Provide the [X, Y] coordinate of the cell's center where the given text is located.  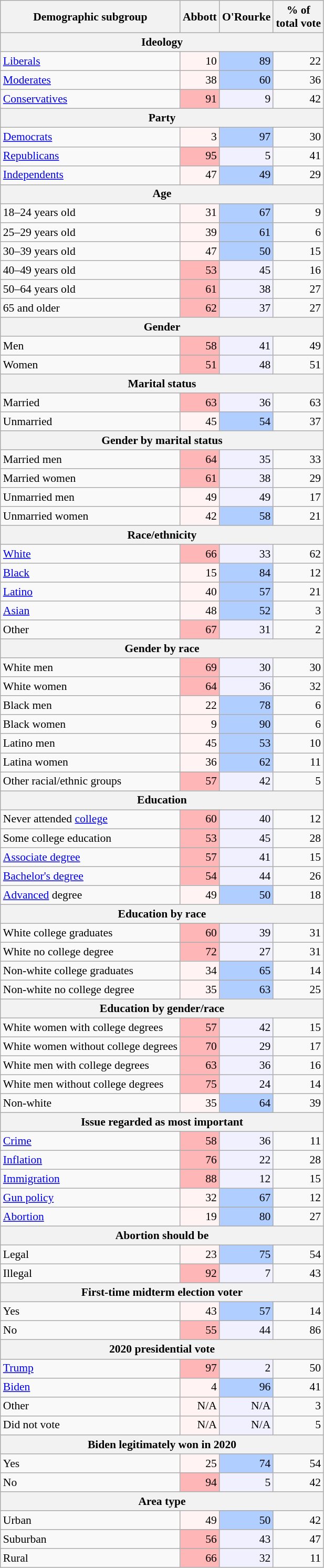
Party [162, 118]
Republicans [90, 156]
Gender [162, 327]
Associate degree [90, 857]
Married men [90, 459]
Non-white college graduates [90, 971]
70 [200, 1047]
White college graduates [90, 933]
86 [298, 1330]
White women with college degrees [90, 1028]
4 [200, 1387]
Suburban [90, 1539]
23 [200, 1255]
78 [246, 706]
O'Rourke [246, 17]
Race/ethnicity [162, 535]
Abortion [90, 1217]
Other racial/ethnic groups [90, 781]
Illegal [90, 1274]
Bachelor's degree [90, 876]
19 [200, 1217]
Liberals [90, 61]
2020 presidential vote [162, 1349]
Men [90, 346]
Latina women [90, 762]
Gun policy [90, 1198]
White women without college degrees [90, 1047]
30–39 years old [90, 251]
40–49 years old [90, 270]
7 [246, 1274]
88 [200, 1179]
Biden legitimately won in 2020 [162, 1445]
76 [200, 1160]
Latino [90, 592]
Trump [90, 1368]
White men without college degrees [90, 1085]
24 [246, 1085]
Abortion should be [162, 1236]
Education by gender/race [162, 1009]
% oftotal vote [298, 17]
Black [90, 573]
Conservatives [90, 99]
26 [298, 876]
Non-white [90, 1103]
Advanced degree [90, 895]
Did not vote [90, 1426]
Black men [90, 706]
25–29 years old [90, 232]
Gender by race [162, 649]
90 [246, 725]
Ideology [162, 43]
74 [246, 1463]
Education by race [162, 914]
69 [200, 668]
Democrats [90, 137]
72 [200, 952]
Age [162, 194]
95 [200, 156]
89 [246, 61]
Area type [162, 1501]
18–24 years old [90, 213]
Latino men [90, 744]
Demographic subgroup [90, 17]
Non-white no college degree [90, 989]
Legal [90, 1255]
Some college education [90, 838]
White men [90, 668]
Married [90, 403]
55 [200, 1330]
92 [200, 1274]
White no college degree [90, 952]
Married women [90, 478]
Moderates [90, 80]
Never attended college [90, 819]
96 [246, 1387]
White men with college degrees [90, 1066]
Immigration [90, 1179]
Marital status [162, 384]
Rural [90, 1558]
Unmarried men [90, 497]
Unmarried women [90, 516]
91 [200, 99]
Black women [90, 725]
50–64 years old [90, 289]
Urban [90, 1520]
84 [246, 573]
Unmarried [90, 421]
Asian [90, 611]
Abbott [200, 17]
Independents [90, 175]
Gender by marital status [162, 440]
Women [90, 365]
Issue regarded as most important [162, 1122]
Education [162, 800]
Biden [90, 1387]
Inflation [90, 1160]
56 [200, 1539]
65 and older [90, 308]
18 [298, 895]
First-time midterm election voter [162, 1293]
34 [200, 971]
Crime [90, 1141]
White [90, 554]
White women [90, 687]
94 [200, 1482]
80 [246, 1217]
52 [246, 611]
65 [246, 971]
